Return the [X, Y] coordinate for the center point of the cell that contains the specified text.  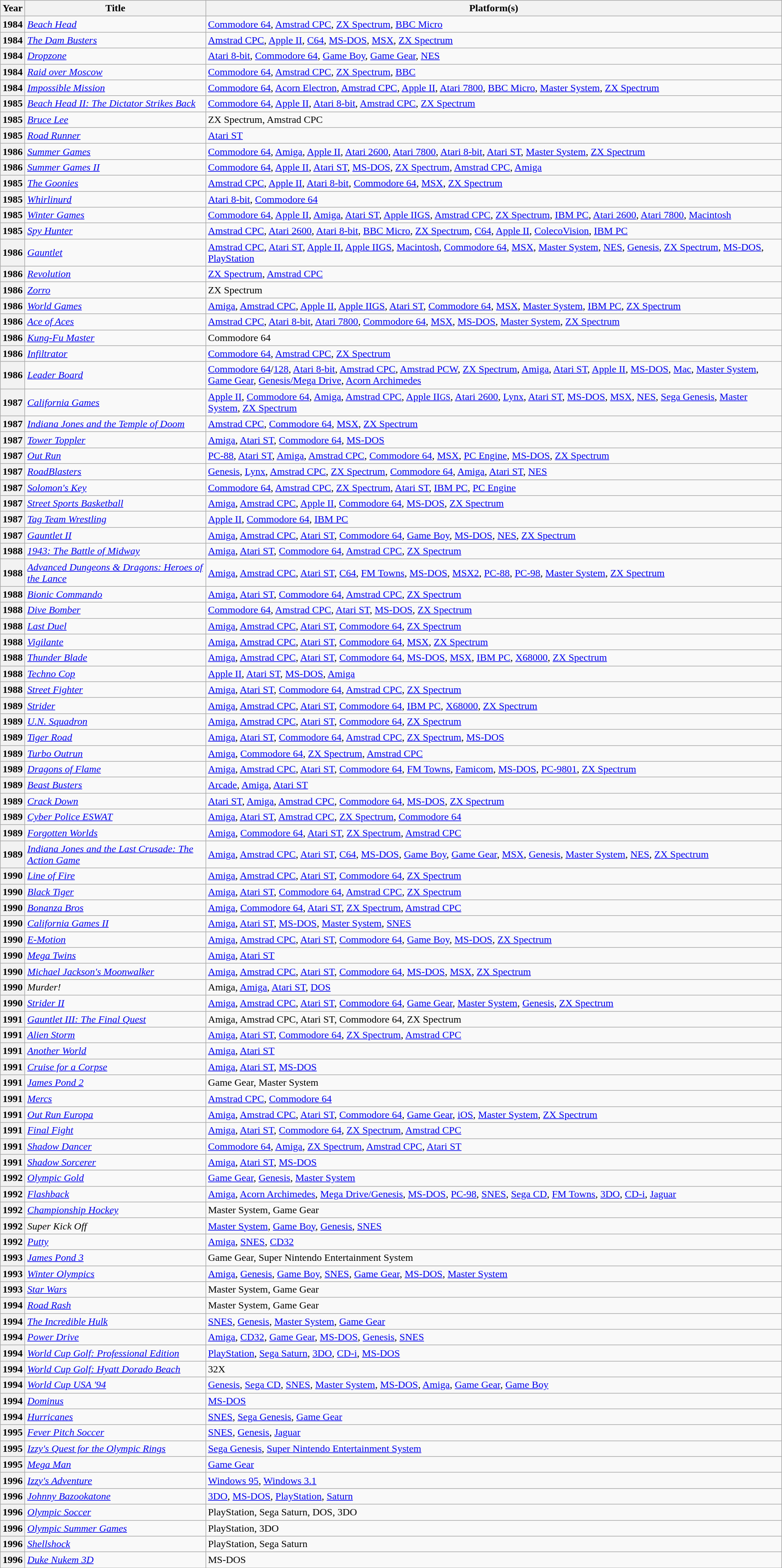
ZX Spectrum [494, 290]
Amiga, Atari ST, Amstrad CPC, ZX Spectrum, Commodore 64 [494, 817]
Street Fighter [115, 690]
Flashback [115, 1194]
Winter Olympics [115, 1273]
Commodore 64, Amstrad CPC, Atari ST, MS-DOS, ZX Spectrum [494, 610]
Cruise for a Corpse [115, 1067]
Apple II, Atari ST, MS-DOS, Amiga [494, 674]
Whirlinurd [115, 199]
Raid over Moscow [115, 72]
Tiger Road [115, 737]
James Pond 2 [115, 1083]
Leader Board [115, 375]
Power Drive [115, 1337]
Putty [115, 1242]
Atari ST, Amiga, Amstrad CPC, Commodore 64, MS-DOS, ZX Spectrum [494, 801]
Murder! [115, 987]
California Games [115, 402]
Commodore 64, Apple II, Atari ST, MS-DOS, ZX Spectrum, Amstrad CPC, Amiga [494, 167]
Olympic Summer Games [115, 1528]
Spy Hunter [115, 231]
Game Gear, Master System [494, 1083]
Last Duel [115, 626]
World Games [115, 306]
Road Rash [115, 1306]
The Goonies [115, 183]
The Dam Busters [115, 40]
Amiga, CD32, Game Gear, MS-DOS, Genesis, SNES [494, 1337]
Atari 8-bit, Commodore 64, Game Boy, Game Gear, NES [494, 56]
Shellshock [115, 1544]
Amiga, Amstrad CPC, Atari ST, Commodore 64, MS-DOS, MSX, ZX Spectrum [494, 971]
World Cup USA '94 [115, 1385]
Amiga, Genesis, Game Boy, SNES, Game Gear, MS-DOS, Master System [494, 1273]
Commodore 64, Apple II, Amiga, Atari ST, Apple IIGS, Amstrad CPC, ZX Spectrum, IBM PC, Atari 2600, Atari 7800, Macintosh [494, 215]
Star Wars [115, 1290]
Shadow Sorcerer [115, 1162]
Gauntlet III: The Final Quest [115, 1019]
Crack Down [115, 801]
Championship Hockey [115, 1210]
World Cup Golf: Professional Edition [115, 1353]
Black Tiger [115, 892]
Amstrad CPC, Atari 8-bit, Atari 7800, Commodore 64, MSX, MS-DOS, Master System, ZX Spectrum [494, 322]
Turbo Outrun [115, 753]
Dominus [115, 1401]
Amiga, Amstrad CPC, Atari ST, Commodore 64, Game Boy, MS-DOS, ZX Spectrum [494, 939]
Amstrad CPC, Commodore 64 [494, 1099]
Bruce Lee [115, 120]
Alien Storm [115, 1035]
Ace of Aces [115, 322]
Bionic Commando [115, 594]
Strider II [115, 1003]
Commodore 64, Acorn Electron, Amstrad CPC, Apple II, Atari 7800, BBC Micro, Master System, ZX Spectrum [494, 88]
Amiga, Amstrad CPC, Apple II, Commodore 64, MS-DOS, ZX Spectrum [494, 504]
Another World [115, 1051]
Game Gear [494, 1464]
Amiga, Amstrad CPC, Atari ST, Commodore 64, MS-DOS, MSX, IBM PC, X68000, ZX Spectrum [494, 658]
Kung-Fu Master [115, 338]
Dive Bomber [115, 610]
Amiga, Atari ST, Commodore 64, Amstrad CPC, ZX Spectrum, MS-DOS [494, 737]
Infiltrator [115, 354]
Atari 8-bit, Commodore 64 [494, 199]
Duke Nukem 3D [115, 1560]
Izzy's Quest for the Olympic Rings [115, 1448]
Game Gear, Super Nintendo Entertainment System [494, 1257]
Amiga, Amstrad CPC, Atari ST, Commodore 64, MSX, ZX Spectrum [494, 642]
U.N. Squadron [115, 721]
Tag Team Wrestling [115, 519]
Title [115, 8]
Windows 95, Windows 3.1 [494, 1480]
Dropzone [115, 56]
Solomon's Key [115, 488]
Beach Head II: The Dictator Strikes Back [115, 104]
Olympic Soccer [115, 1512]
Amiga, Amstrad CPC, Apple II, Apple IIGS, Atari ST, Commodore 64, MSX, Master System, IBM PC, ZX Spectrum [494, 306]
Bonanza Bros [115, 908]
Amiga, Amiga, Atari ST, DOS [494, 987]
California Games II [115, 924]
Platform(s) [494, 8]
Beach Head [115, 24]
Indiana Jones and the Temple of Doom [115, 424]
Michael Jackson's Moonwalker [115, 971]
Road Runner [115, 135]
Mercs [115, 1099]
Super Kick Off [115, 1226]
PlayStation, Sega Saturn [494, 1544]
Amstrad CPC, Apple II, Atari 8-bit, Commodore 64, MSX, ZX Spectrum [494, 183]
Commodore 64, Amstrad CPC, ZX Spectrum, BBC [494, 72]
Out Run [115, 456]
Street Sports Basketball [115, 504]
Beast Busters [115, 785]
James Pond 3 [115, 1257]
Summer Games [115, 151]
PlayStation, Sega Saturn, DOS, 3DO [494, 1512]
PC-88, Atari ST, Amiga, Amstrad CPC, Commodore 64, MSX, PC Engine, MS-DOS, ZX Spectrum [494, 456]
Genesis, Lynx, Amstrad CPC, ZX Spectrum, Commodore 64, Amiga, Atari ST, NES [494, 471]
Amstrad CPC, Apple II, C64, MS-DOS, MSX, ZX Spectrum [494, 40]
Commodore 64, Amstrad CPC, ZX Spectrum [494, 354]
Summer Games II [115, 167]
Year [13, 8]
Vigilante [115, 642]
Commodore 64, Apple II, Atari 8-bit, Amstrad CPC, ZX Spectrum [494, 104]
Out Run Europa [115, 1115]
Sega Genesis, Super Nintendo Entertainment System [494, 1448]
Commodore 64, Amstrad CPC, ZX Spectrum, BBC Micro [494, 24]
SNES, Genesis, Master System, Game Gear [494, 1321]
Amiga, Amstrad CPC, Atari ST, C64, FM Towns, MS-DOS, MSX2, PC-88, PC-98, Master System, ZX Spectrum [494, 573]
Atari ST [494, 135]
Mega Twins [115, 955]
Commodore 64, Amstrad CPC, ZX Spectrum, Atari ST, IBM PC, PC Engine [494, 488]
Apple II, Commodore 64, Amiga, Amstrad CPC, Apple IIGS, Atari 2600, Lynx, Atari ST, MS-DOS, MSX, NES, Sega Genesis, Master System, ZX Spectrum [494, 402]
Gauntlet [115, 252]
Johnny Bazookatone [115, 1496]
Amiga, Commodore 64, ZX Spectrum, Amstrad CPC [494, 753]
Commodore 64, Amiga, Apple II, Atari 2600, Atari 7800, Atari 8-bit, Atari ST, Master System, ZX Spectrum [494, 151]
Impossible Mission [115, 88]
E-Motion [115, 939]
Arcade, Amiga, Atari ST [494, 785]
Master System, Game Boy, Genesis, SNES [494, 1226]
Amiga, Acorn Archimedes, Mega Drive/Genesis, MS-DOS, PC-98, SNES, Sega CD, FM Towns, 3DO, CD-i, Jaguar [494, 1194]
Amiga, Atari ST, Commodore 64, MS-DOS [494, 440]
Olympic Gold [115, 1178]
Amiga, Amstrad CPC, Atari ST, Commodore 64, Game Gear, iOS, Master System, ZX Spectrum [494, 1115]
Commodore 64, Amiga, ZX Spectrum, Amstrad CPC, Atari ST [494, 1146]
Zorro [115, 290]
Apple II, Commodore 64, IBM PC [494, 519]
Amiga, Amstrad CPC, Atari ST, Commodore 64, Game Gear, Master System, Genesis, ZX Spectrum [494, 1003]
Amiga, Amstrad CPC, Atari ST, Commodore 64, FM Towns, Famicom, MS-DOS, PC-9801, ZX Spectrum [494, 769]
Mega Man [115, 1464]
Amstrad CPC, Atari 2600, Atari 8-bit, BBC Micro, ZX Spectrum, C64, Apple II, ColecoVision, IBM PC [494, 231]
Revolution [115, 274]
Amstrad CPC, Atari ST, Apple II, Apple IIGS, Macintosh, Commodore 64, MSX, Master System, NES, Genesis, ZX Spectrum, MS-DOS, PlayStation [494, 252]
Final Fight [115, 1130]
Amiga, SNES, CD32 [494, 1242]
Thunder Blade [115, 658]
The Incredible Hulk [115, 1321]
Dragons of Flame [115, 769]
Techno Cop [115, 674]
SNES, Genesis, Jaguar [494, 1433]
Winter Games [115, 215]
Strider [115, 705]
Line of Fire [115, 876]
RoadBlasters [115, 471]
Gauntlet II [115, 535]
Tower Toppler [115, 440]
Amiga, Amstrad CPC, Atari ST, C64, MS-DOS, Game Boy, Game Gear, MSX, Genesis, Master System, NES, ZX Spectrum [494, 854]
SNES, Sega Genesis, Game Gear [494, 1417]
World Cup Golf: Hyatt Dorado Beach [115, 1369]
Forgotten Worlds [115, 833]
Game Gear, Genesis, Master System [494, 1178]
Izzy's Adventure [115, 1480]
PlayStation, Sega Saturn, 3DO, CD-i, MS-DOS [494, 1353]
Amiga, Amstrad CPC, Atari ST, Commodore 64, IBM PC, X68000, ZX Spectrum [494, 705]
Hurricanes [115, 1417]
Cyber Police ESWAT [115, 817]
Advanced Dungeons & Dragons: Heroes of the Lance [115, 573]
1943: The Battle of Midway [115, 551]
Amiga, Amstrad CPC, Atari ST, Commodore 64, Game Boy, MS-DOS, NES, ZX Spectrum [494, 535]
Shadow Dancer [115, 1146]
Fever Pitch Soccer [115, 1433]
3DO, MS-DOS, PlayStation, Saturn [494, 1496]
Indiana Jones and the Last Crusade: The Action Game [115, 854]
Amiga, Atari ST, MS-DOS, Master System, SNES [494, 924]
PlayStation, 3DO [494, 1528]
Commodore 64 [494, 338]
32X [494, 1369]
Genesis, Sega CD, SNES, Master System, MS-DOS, Amiga, Game Gear, Game Boy [494, 1385]
Amstrad CPC, Commodore 64, MSX, ZX Spectrum [494, 424]
